Search for the cell housing the specified text and yield its (X, Y) center coordinate. 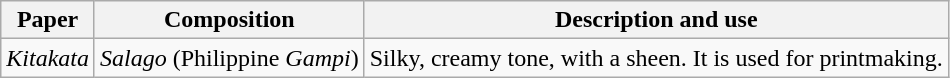
Composition (229, 20)
Paper (48, 20)
Silky, creamy tone, with a sheen. It is used for printmaking. (656, 58)
Kitakata (48, 58)
Salago (Philippine Gampi) (229, 58)
Description and use (656, 20)
